Return [x, y] of the center of cell containing provided text 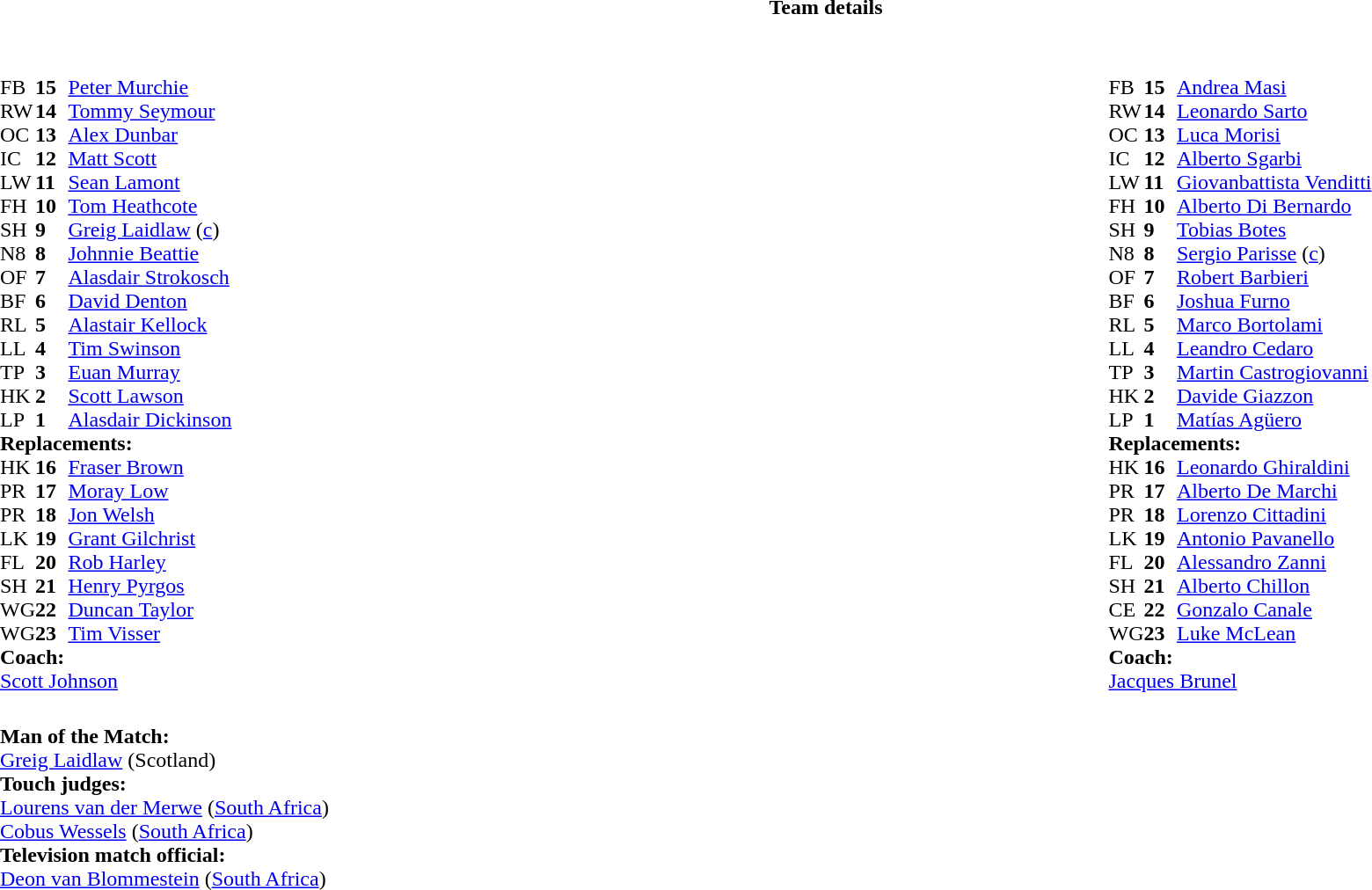
Alex Dunbar [150, 135]
Johnnie Beattie [150, 253]
Luca Morisi [1274, 135]
Alberto De Marchi [1274, 491]
Grant Gilchrist [150, 538]
Joshua Furno [1274, 301]
Lorenzo Cittadini [1274, 515]
Alberto Di Bernardo [1274, 206]
Martin Castrogiovanni [1274, 373]
Tom Heathcote [150, 206]
Giovanbattista Venditti [1274, 183]
Jacques Brunel [1240, 681]
Robert Barbieri [1274, 278]
Tommy Seymour [150, 111]
Euan Murray [150, 373]
Tim Swinson [150, 348]
Peter Murchie [150, 88]
Tobias Botes [1274, 230]
Fraser Brown [150, 468]
Scott Johnson [116, 681]
Rob Harley [150, 563]
Gonzalo Canale [1274, 610]
CE [1126, 610]
Tim Visser [150, 633]
Henry Pyrgos [150, 586]
Alberto Sgarbi [1274, 158]
Greig Laidlaw (c) [150, 230]
Alasdair Dickinson [150, 420]
Sean Lamont [150, 183]
Sergio Parisse (c) [1274, 253]
Moray Low [150, 491]
Scott Lawson [150, 396]
Alastair Kellock [150, 325]
Marco Bortolami [1274, 325]
Alasdair Strokosch [150, 278]
Luke McLean [1274, 633]
Leandro Cedaro [1274, 348]
David Denton [150, 301]
Leonardo Sarto [1274, 111]
Antonio Pavanello [1274, 538]
Davide Giazzon [1274, 396]
Alessandro Zanni [1274, 563]
Matías Agüero [1274, 420]
Andrea Masi [1274, 88]
Alberto Chillon [1274, 586]
Matt Scott [150, 158]
Leonardo Ghiraldini [1274, 468]
Duncan Taylor [150, 610]
Jon Welsh [150, 515]
